Return the (X, Y) coordinate for the center point of the cell that contains the specified text.  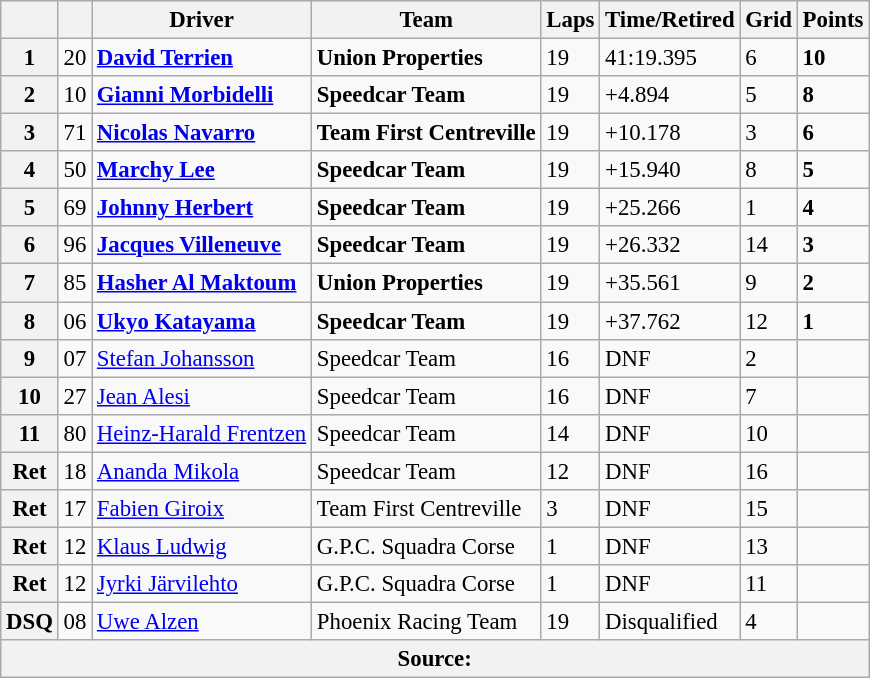
Jacques Villeneuve (202, 245)
80 (74, 433)
06 (74, 321)
Driver (202, 20)
15 (768, 509)
96 (74, 245)
Gianni Morbidelli (202, 95)
17 (74, 509)
Phoenix Racing Team (427, 621)
Heinz-Harald Frentzen (202, 433)
+4.894 (670, 95)
Fabien Giroix (202, 509)
13 (768, 546)
27 (74, 396)
Uwe Alzen (202, 621)
Points (832, 20)
Time/Retired (670, 20)
Jyrki Järvilehto (202, 584)
Source: (435, 659)
18 (74, 471)
69 (74, 208)
Jean Alesi (202, 396)
Johnny Herbert (202, 208)
+37.762 (670, 321)
Ananda Mikola (202, 471)
Team (427, 20)
+26.332 (670, 245)
Laps (570, 20)
Nicolas Navarro (202, 133)
07 (74, 358)
Stefan Johansson (202, 358)
Grid (768, 20)
Klaus Ludwig (202, 546)
+25.266 (670, 208)
08 (74, 621)
Hasher Al Maktoum (202, 283)
71 (74, 133)
Marchy Lee (202, 170)
David Terrien (202, 58)
Ukyo Katayama (202, 321)
+10.178 (670, 133)
41:19.395 (670, 58)
Disqualified (670, 621)
DSQ (30, 621)
20 (74, 58)
50 (74, 170)
+35.561 (670, 283)
85 (74, 283)
+15.940 (670, 170)
